Detect which cell encompasses the target text, then output its (X, Y) center coordinate. 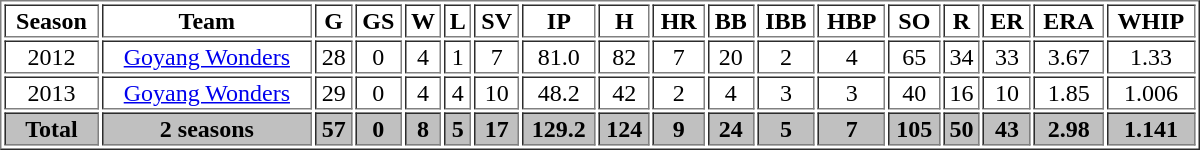
2.98 (1068, 128)
HBP (852, 20)
24 (730, 128)
9 (678, 128)
ERA (1068, 20)
2 seasons (206, 128)
129.2 (558, 128)
1.85 (1068, 92)
IP (558, 20)
R (962, 20)
H (624, 20)
HR (678, 20)
33 (1007, 56)
43 (1007, 128)
48.2 (558, 92)
IBB (786, 20)
16 (962, 92)
1.33 (1150, 56)
105 (914, 128)
SO (914, 20)
20 (730, 56)
81.0 (558, 56)
2012 (51, 56)
17 (496, 128)
Team (206, 20)
82 (624, 56)
2013 (51, 92)
W (424, 20)
L (458, 20)
3.67 (1068, 56)
ER (1007, 20)
8 (424, 128)
BB (730, 20)
28 (334, 56)
G (334, 20)
WHIP (1150, 20)
42 (624, 92)
40 (914, 92)
50 (962, 128)
Total (51, 128)
1.006 (1150, 92)
SV (496, 20)
124 (624, 128)
1 (458, 56)
GS (378, 20)
65 (914, 56)
29 (334, 92)
34 (962, 56)
57 (334, 128)
1.141 (1150, 128)
Season (51, 20)
